For the text-containing cell, return its midpoint in [x, y] coordinate format. 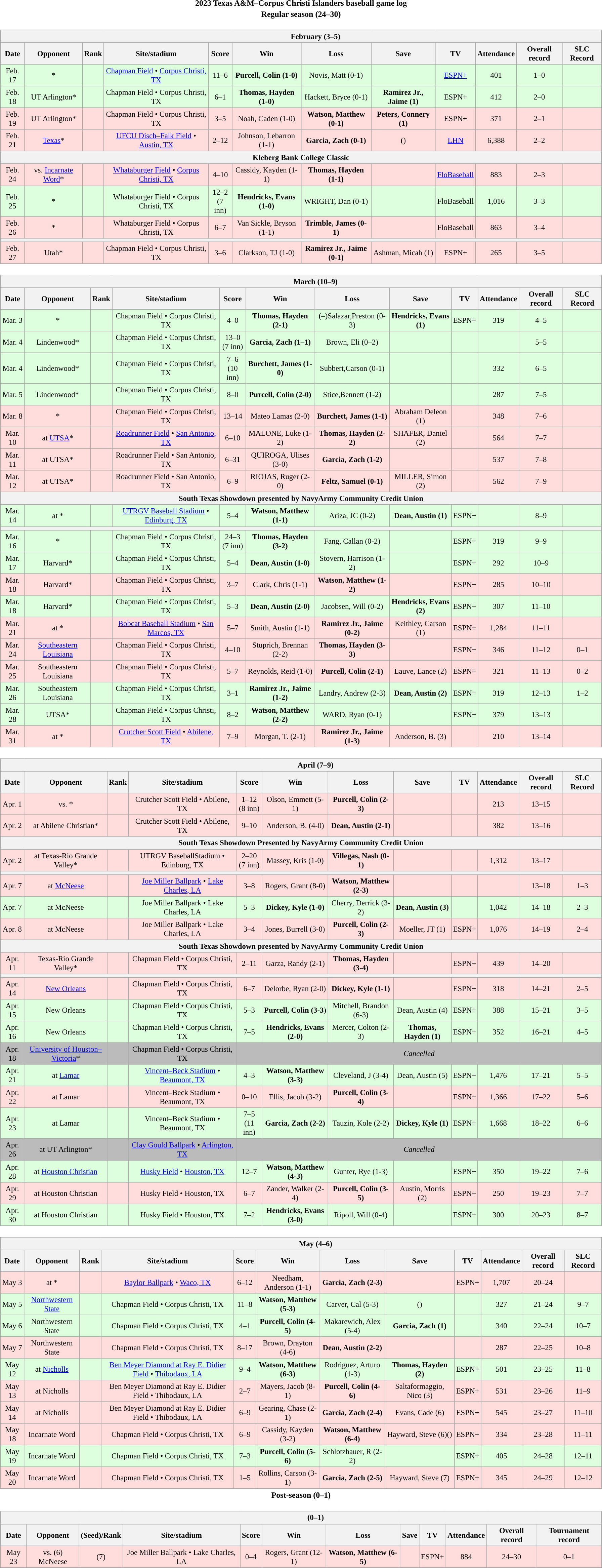
Garcia, Zach (2-2) [295, 1123]
Dean, Austin (3) [422, 907]
382 [498, 826]
Cherry, Derrick (3-2) [361, 907]
9–10 [249, 826]
Delorbe, Ryan (2-0) [295, 988]
Reynolds, Reid (1-0) [280, 671]
May 3 [12, 1282]
Feb. 21 [13, 141]
9–7 [583, 1304]
17–21 [541, 1075]
Mateo Lamas (2-0) [280, 416]
Ellis, Jacob (3-2) [295, 1097]
May 6 [12, 1326]
Ashman, Micah (1) [403, 253]
Mayers, Jacob (8-1) [288, 1391]
Apr. 14 [12, 988]
24–30 [512, 1557]
285 [499, 584]
11–9 [583, 1391]
(7) [101, 1557]
Thomas, Hayden (1) [422, 1032]
884 [466, 1557]
Mar. 10 [13, 438]
16–21 [541, 1032]
23–26 [543, 1391]
Watson, Matthew (1-2) [352, 584]
Watson, Matthew (0-1) [336, 119]
12–2(7 inn) [220, 201]
Mercer, Colton (2-3) [361, 1032]
Feb. 17 [13, 75]
Utah* [54, 253]
WRIGHT, Dan (0-1) [336, 201]
Hendricks, Evans (1) [421, 320]
Watson, Matthew (6-4) [352, 1434]
17–22 [541, 1097]
14–19 [541, 929]
321 [499, 671]
405 [502, 1456]
14–18 [541, 907]
9–4 [245, 1369]
Massey, Kris (1-0) [295, 860]
Watson, Matthew (4-3) [295, 1171]
Hayward, Steve (6)() [420, 1434]
12–13 [541, 693]
Saltaformaggio, Nico (3) [420, 1391]
10–10 [541, 584]
Thomas, Hayden (3-4) [361, 964]
1–3 [583, 886]
11–12 [541, 650]
545 [502, 1413]
Dean, Austin (4) [422, 1010]
Fang, Callan (0-2) [352, 541]
Rollins, Carson (3-1) [288, 1478]
10–7 [583, 1326]
vs. (6) McNeese [53, 1557]
250 [498, 1193]
Rogers, Grant (8-0) [295, 886]
at UT Arlington* [66, 1150]
Mar. 5 [13, 395]
Apr. 8 [12, 929]
318 [498, 988]
Burchett, James (1-0) [280, 368]
Watson, Matthew (6-3) [288, 1369]
(–)Salazar,Preston (0-3) [352, 320]
Feltz, Samuel (0-1) [352, 481]
Tournament record [569, 1535]
May 18 [12, 1434]
8–17 [245, 1347]
South Texas Showdown Presented by NavyArmy Community Credit Union [301, 843]
379 [499, 715]
Makarewich, Alex (5-4) [352, 1326]
Brown, Eli (0–2) [352, 342]
Purcell, Colin (3-3) [295, 1010]
265 [496, 253]
8–7 [583, 1215]
May 12 [12, 1369]
Mar. 24 [13, 650]
UTRGV BaseballStadium • Edinburg, TX [183, 860]
Ramirez Jr., Jaime (1-3) [352, 736]
Ramirez Jr., Jaime (1-2) [280, 693]
292 [499, 563]
Apr. 21 [12, 1075]
Novis, Matt (0-1) [336, 75]
MILLER, Simon (2) [421, 481]
Rogers, Grant (12-1) [294, 1557]
Moeller, JT (1) [422, 929]
vs. * [66, 804]
Cassidy, Kayden (1-1) [267, 175]
Anderson, B. (3) [421, 736]
348 [499, 416]
Apr. 1 [12, 804]
Baylor Ballpark • Waco, TX [167, 1282]
May 20 [12, 1478]
Purcell, Colin (3-5) [361, 1193]
1,668 [498, 1123]
Thomas, Hayden (1-1) [336, 175]
Clay Gould Ballpark • Arlington, TX [183, 1150]
501 [502, 1369]
6–12 [245, 1282]
Jones, Burrell (3-0) [295, 929]
19–22 [541, 1171]
UTRGV Baseball Stadium • Edinburg, TX [166, 516]
1,284 [499, 628]
Mar. 28 [13, 715]
5–6 [583, 1097]
Mar. 11 [13, 460]
Abraham Deleon (1) [421, 416]
2–5 [583, 988]
Hendricks, Evans (3-0) [295, 1215]
12–7 [249, 1171]
21–24 [543, 1304]
May 23 [13, 1557]
0–4 [251, 1557]
Thomas, Hayden (2) [420, 1369]
Cleveland, J (3-4) [361, 1075]
Subbert,Carson (0-1) [352, 368]
1–0 [540, 75]
3–7 [232, 584]
Thomas, Hayden (3-2) [280, 541]
7–6(10 inn) [232, 368]
Morgan, T. (2-1) [280, 736]
Brown, Drayton (4-6) [288, 1347]
May 7 [12, 1347]
Thomas, Hayden (2-1) [280, 320]
Hendricks, Evans (1-0) [267, 201]
2–1 [540, 119]
Watson, Matthew (5-3) [288, 1304]
Tauzin, Kole (2-2) [361, 1123]
4–1 [245, 1326]
UFCU Disch–Falk Field • Austin, TX [156, 141]
20–23 [541, 1215]
18–22 [541, 1123]
3–1 [232, 693]
Anderson, B. (4-0) [295, 826]
Apr. 29 [12, 1193]
Thomas, Hayden (2-2) [352, 438]
Austin, Morris (2) [422, 1193]
Purcell, Colin (5-6) [288, 1456]
MALONE, Luke (1-2) [280, 438]
4–3 [249, 1075]
Purcell, Colin (2-1) [352, 671]
March (10–9) [301, 281]
Mar. 26 [13, 693]
Hendricks, Evans (2) [421, 606]
Dickey, Kyle (1-0) [295, 907]
Smith, Austin (1-1) [280, 628]
14–20 [541, 964]
Dean, Austin (5) [422, 1075]
Hendricks, Evans (2-0) [295, 1032]
Cassidy, Kayden (3-2) [288, 1434]
327 [502, 1304]
531 [502, 1391]
2–7 [245, 1391]
RIOJAS, Ruger (2-0) [280, 481]
Garza, Randy (2-1) [295, 964]
Thomas, Hayden (1-0) [267, 97]
LHN [456, 141]
8–0 [232, 395]
Mar. 25 [13, 671]
1,707 [502, 1282]
Apr. 18 [12, 1054]
13–18 [541, 886]
Garcia, Zach (2-4) [352, 1413]
Apr. 11 [12, 964]
371 [496, 119]
4–0 [232, 320]
2–4 [583, 929]
University of Houston–Victoria* [66, 1054]
Watson, Matthew (2-3) [361, 886]
2–0 [540, 97]
13–0(7 inn) [232, 342]
Mar. 3 [13, 320]
Purcell, Colin (2-0) [280, 395]
0–2 [583, 671]
Mar. 31 [13, 736]
19–23 [541, 1193]
14–21 [541, 988]
Garcia, Zach (2-5) [352, 1478]
883 [496, 175]
Evans, Cade (6) [420, 1413]
Lauve, Lance (2) [421, 671]
Van Sickle, Bryson (1-1) [267, 227]
(Seed)/Rank [101, 1535]
8–9 [541, 516]
Trimble, James (0-1) [336, 227]
Rodriguez, Arturo (1-3) [352, 1369]
May (4–6) [301, 1244]
307 [499, 606]
Texas* [54, 141]
20–24 [543, 1282]
Purcell, Colin (4-5) [288, 1326]
0–10 [249, 1097]
401 [496, 75]
11–13 [541, 671]
Feb. 26 [13, 227]
210 [499, 736]
February (3–5) [301, 36]
Mar. 12 [13, 481]
Ramirez Jr., Jaime (0-1) [336, 253]
Carver, Cal (5-3) [352, 1304]
23–25 [543, 1369]
Hayward, Steve (7) [420, 1478]
22–25 [543, 1347]
SHAFER, Daniel (2) [421, 438]
Feb. 24 [13, 175]
8–2 [232, 715]
April (7–9) [301, 765]
Dean, Austin (2) [421, 693]
Dickey, Kyle (1) [422, 1123]
Ariza, JC (0-2) [352, 516]
13–17 [541, 860]
23–27 [543, 1413]
Johnson, Lebarron (1-1) [267, 141]
7–2 [249, 1215]
564 [499, 438]
334 [502, 1434]
Mar. 21 [13, 628]
UTSA* [58, 715]
9–9 [541, 541]
Needham, Anderson (1-1) [288, 1282]
13–16 [541, 826]
Garcia, Zach (1–1) [280, 342]
Apr. 26 [12, 1150]
22–24 [543, 1326]
May 5 [12, 1304]
Keithley, Carson (1) [421, 628]
Thomas, Hayden (3-3) [352, 650]
Noah, Caden (1-0) [267, 119]
12–11 [583, 1456]
Dean, Austin (2-1) [361, 826]
Ramirez Jr., Jaime (1) [403, 97]
Feb. 27 [13, 253]
Watson, Matthew (1-1) [280, 516]
Jacobsen, Will (0-2) [352, 606]
Villegas, Nash (0-1) [361, 860]
24–28 [543, 1456]
Dean, Austin (2-0) [280, 606]
Gearing, Chase (2-1) [288, 1413]
332 [499, 368]
388 [498, 1010]
Dean, Austin (1-0) [280, 563]
Garcia, Zach (0-1) [336, 141]
Apr. 15 [12, 1010]
Kleberg Bank College Classic [301, 158]
Feb. 25 [13, 201]
Apr. 23 [12, 1123]
vs. Incarnate Word* [54, 175]
Feb. 19 [13, 119]
300 [498, 1215]
13–13 [541, 715]
May 13 [12, 1391]
13–15 [541, 804]
1,476 [498, 1075]
May 14 [12, 1413]
7–3 [245, 1456]
Gunter, Rye (1-3) [361, 1171]
340 [502, 1326]
2–20(7 inn) [249, 860]
Mar. 16 [13, 541]
(0–1) [301, 1518]
Apr. 22 [12, 1097]
Garcia, Zach (2-3) [352, 1282]
3–3 [540, 201]
Stovern, Harrison (1-2) [352, 563]
Ripoll, Will (0-4) [361, 1215]
Clark, Chris (1-1) [280, 584]
Apr. 30 [12, 1215]
Ramirez Jr., Jaime (0-2) [352, 628]
439 [498, 964]
Hackett, Bryce (0-1) [336, 97]
15–21 [541, 1010]
7–5(11 inn) [249, 1123]
Purcell, Colin (1-0) [267, 75]
1,312 [498, 860]
Purcell, Colin (3-4) [361, 1097]
1,366 [498, 1097]
1–2 [583, 693]
Apr. 28 [12, 1171]
1,076 [498, 929]
345 [502, 1478]
6,388 [496, 141]
537 [499, 460]
Burchett, James (1-1) [352, 416]
2–2 [540, 141]
Zander, Walker (2-4) [295, 1193]
Dean, Austin (2-2) [352, 1347]
412 [496, 97]
Mar. 8 [13, 416]
Mar. 14 [13, 516]
at Texas-Rio Grande Valley* [66, 860]
Schlotzhauer, R (2-2) [352, 1456]
Stice,Bennett (1-2) [352, 395]
2–12 [220, 141]
Mar. 17 [13, 563]
7–8 [541, 460]
1,042 [498, 907]
Garcia, Zach (1-2) [352, 460]
863 [496, 227]
Mitchell, Brandon (6-3) [361, 1010]
Garcia, Zach (1) [420, 1326]
Dickey, Kyle (1-1) [361, 988]
Apr. 16 [12, 1032]
6–10 [232, 438]
Dean, Austin (1) [421, 516]
6–5 [541, 368]
QUIROGA, Ulises (3-0) [280, 460]
Stuprich, Brennan (2-2) [280, 650]
12–12 [583, 1478]
24–3(7 inn) [232, 541]
Watson, Matthew (2-2) [280, 715]
6–31 [232, 460]
23–28 [543, 1434]
1–5 [245, 1478]
213 [498, 804]
10–9 [541, 563]
562 [499, 481]
Feb. 18 [13, 97]
May 19 [12, 1456]
WARD, Ryan (0-1) [352, 715]
at Abilene Christian* [66, 826]
10–8 [583, 1347]
350 [498, 1171]
1–12(8 inn) [249, 804]
6–1 [220, 97]
3–6 [220, 253]
Purcell, Colin (4-6) [352, 1391]
24–29 [543, 1478]
Peters, Connery (1) [403, 119]
Watson, Matthew (6-5) [363, 1557]
352 [498, 1032]
2–11 [249, 964]
Landry, Andrew (2-3) [352, 693]
Olson, Emmett (5-1) [295, 804]
6–6 [583, 1123]
346 [499, 650]
11–6 [220, 75]
Texas-Rio Grande Valley* [66, 964]
1,016 [496, 201]
Watson, Matthew (3-3) [295, 1075]
Bobcat Baseball Stadium • San Marcos, TX [166, 628]
Clarkson, TJ (1-0) [267, 253]
3–8 [249, 886]
